Pinpoint the cell where the given text exists, returning its (X, Y) midpoint coordinate. 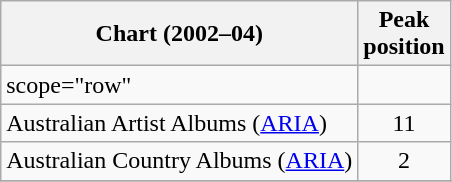
Australian Artist Albums (ARIA) (180, 123)
Chart (2002–04) (180, 34)
scope="row" (180, 85)
11 (404, 123)
Peakposition (404, 34)
Australian Country Albums (ARIA) (180, 161)
2 (404, 161)
